Detect which cell encompasses the target text, then output its [X, Y] center coordinate. 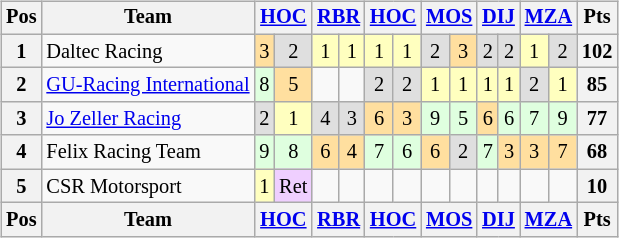
102 [597, 51]
77 [597, 119]
CSR Motorsport [148, 186]
85 [597, 85]
Ret [293, 186]
Felix Racing Team [148, 152]
GU-Racing International [148, 85]
68 [597, 152]
Jo Zeller Racing [148, 119]
Daltec Racing [148, 51]
10 [597, 186]
